Scan for the cell matching the given text and deliver its [x, y] coordinate at center. 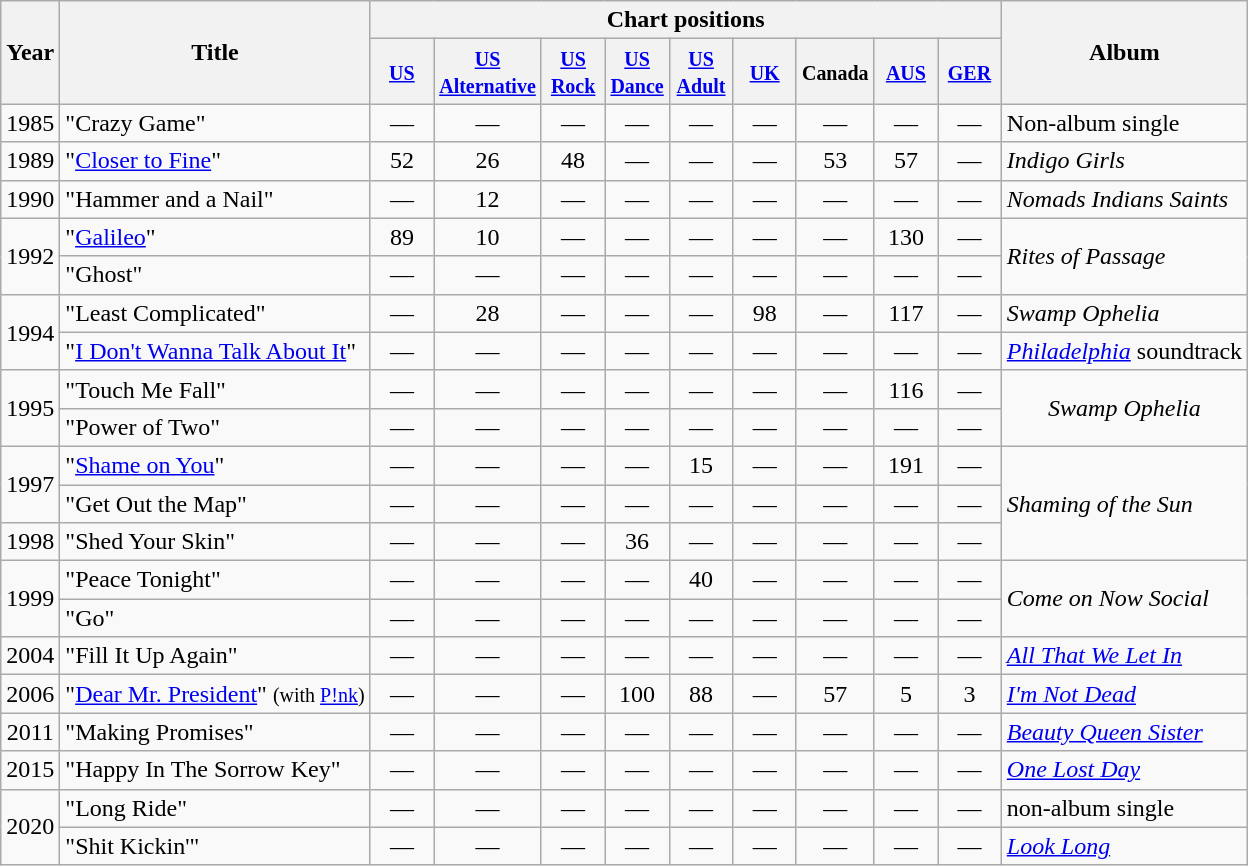
1992 [30, 256]
"Touch Me Fall" [215, 389]
"Hammer and a Nail" [215, 199]
52 [402, 161]
1989 [30, 161]
3 [970, 694]
"Get Out the Map" [215, 503]
Come on Now Social [1124, 599]
36 [637, 542]
"Closer to Fine" [215, 161]
Canada [835, 72]
"Dear Mr. President" (with P!nk) [215, 694]
1995 [30, 408]
26 [488, 161]
Shaming of the Sun [1124, 503]
Album [1124, 52]
AUS [906, 72]
1999 [30, 599]
10 [488, 237]
US Rock [573, 72]
"Shit Kickin'" [215, 846]
"Go" [215, 618]
US Dance [637, 72]
100 [637, 694]
Rites of Passage [1124, 256]
Nomads Indians Saints [1124, 199]
89 [402, 237]
"Galileo" [215, 237]
48 [573, 161]
Year [30, 52]
28 [488, 313]
"Making Promises" [215, 732]
"Crazy Game" [215, 123]
Indigo Girls [1124, 161]
US Adult [701, 72]
53 [835, 161]
Non-album single [1124, 123]
I'm Not Dead [1124, 694]
One Lost Day [1124, 770]
40 [701, 580]
non-album single [1124, 808]
2020 [30, 827]
Beauty Queen Sister [1124, 732]
"Long Ride" [215, 808]
1994 [30, 332]
15 [701, 465]
"I Don't Wanna Talk About It" [215, 351]
US [402, 72]
2011 [30, 732]
"Least Complicated" [215, 313]
"Peace Tonight" [215, 580]
5 [906, 694]
191 [906, 465]
Look Long [1124, 846]
2015 [30, 770]
"Happy In The Sorrow Key" [215, 770]
GER [970, 72]
1985 [30, 123]
UK [765, 72]
Chart positions [686, 20]
1997 [30, 484]
All That We Let In [1124, 656]
117 [906, 313]
88 [701, 694]
"Shed Your Skin" [215, 542]
Philadelphia soundtrack [1124, 351]
"Ghost" [215, 275]
1998 [30, 542]
12 [488, 199]
"Power of Two" [215, 427]
2004 [30, 656]
2006 [30, 694]
US Alternative [488, 72]
98 [765, 313]
130 [906, 237]
1990 [30, 199]
Title [215, 52]
"Shame on You" [215, 465]
116 [906, 389]
"Fill It Up Again" [215, 656]
